Capture the cell that displays the provided text and extract its (X, Y) central coordinate. 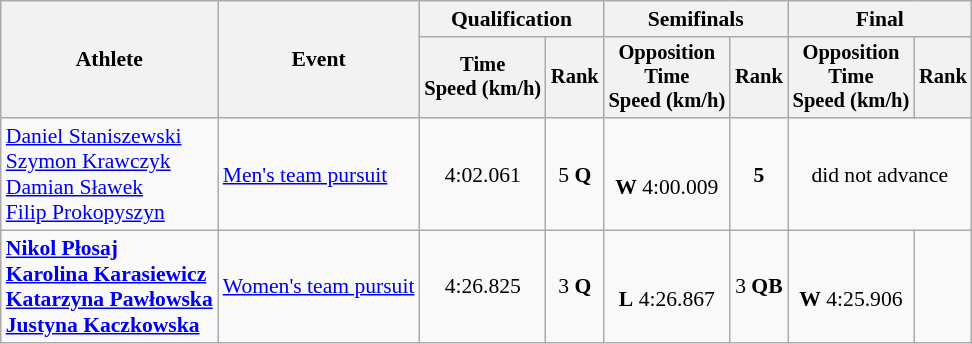
3 Q (575, 287)
W 4:00.009 (668, 174)
3 QB (759, 287)
Final (880, 19)
Men's team pursuit (319, 174)
Women's team pursuit (319, 287)
4:02.061 (482, 174)
Semifinals (696, 19)
TimeSpeed (km/h) (482, 78)
Athlete (110, 60)
Nikol PłosajKarolina KarasiewiczKatarzyna PawłowskaJustyna Kaczkowska (110, 287)
4:26.825 (482, 287)
5 (759, 174)
W 4:25.906 (852, 287)
did not advance (880, 174)
5 Q (575, 174)
Daniel StaniszewskiSzymon KrawczykDamian SławekFilip Prokopyszyn (110, 174)
L 4:26.867 (668, 287)
Event (319, 60)
Qualification (511, 19)
